For the text-containing cell, return its midpoint in [X, Y] coordinate format. 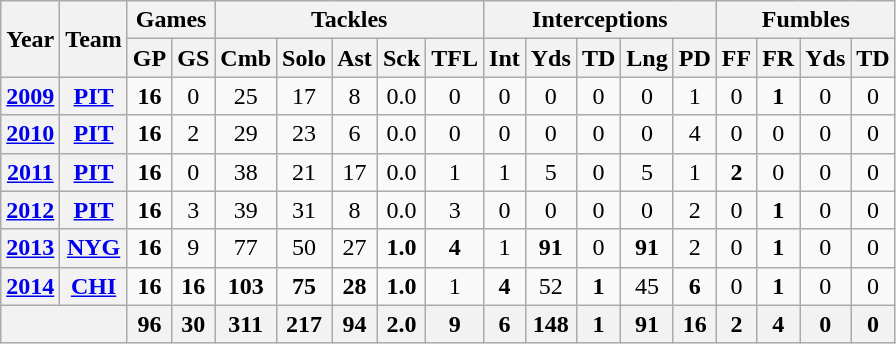
Year [30, 39]
Int [505, 58]
27 [355, 248]
77 [246, 248]
30 [194, 324]
TFL [455, 58]
GS [194, 58]
28 [355, 286]
217 [304, 324]
2010 [30, 134]
FR [778, 58]
NYG [94, 248]
45 [647, 286]
PD [694, 58]
25 [246, 96]
103 [246, 286]
52 [550, 286]
96 [149, 324]
2014 [30, 286]
Sck [401, 58]
75 [304, 286]
Solo [304, 58]
Ast [355, 58]
2012 [30, 210]
2013 [30, 248]
29 [246, 134]
Games [170, 20]
GP [149, 58]
2009 [30, 96]
50 [304, 248]
2.0 [401, 324]
23 [304, 134]
Fumbles [806, 20]
148 [550, 324]
21 [304, 172]
CHI [94, 286]
2011 [30, 172]
38 [246, 172]
Lng [647, 58]
311 [246, 324]
Cmb [246, 58]
94 [355, 324]
Interceptions [600, 20]
FF [736, 58]
31 [304, 210]
Team [94, 39]
39 [246, 210]
Tackles [350, 20]
